Determine the (x, y) coordinate at the center of the cell enclosing the given text.  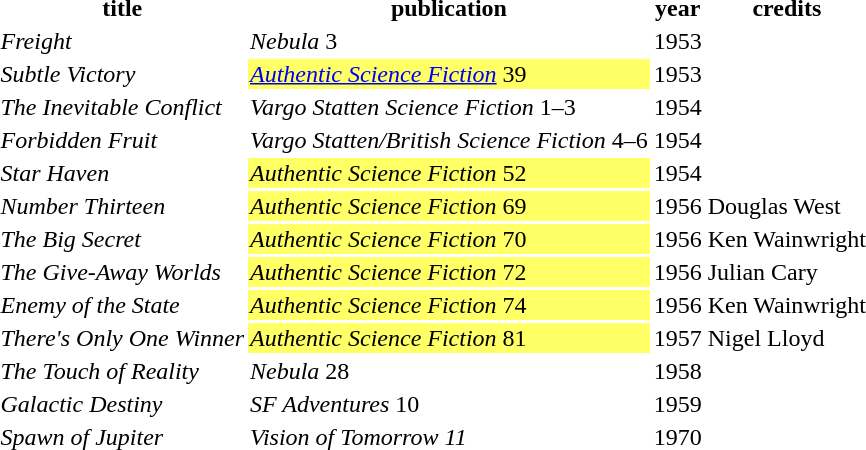
Nebula 3 (450, 41)
Authentic Science Fiction 52 (450, 173)
Authentic Science Fiction 39 (450, 74)
1957 (678, 338)
SF Adventures 10 (450, 404)
Authentic Science Fiction 69 (450, 206)
1959 (678, 404)
Authentic Science Fiction 74 (450, 305)
Nebula 28 (450, 371)
Vargo Statten Science Fiction 1–3 (450, 107)
1958 (678, 371)
Vargo Statten/British Science Fiction 4–6 (450, 140)
Authentic Science Fiction 70 (450, 239)
Authentic Science Fiction 81 (450, 338)
Authentic Science Fiction 72 (450, 272)
